Pinpoint the cell where the given text exists, returning its [x, y] midpoint coordinate. 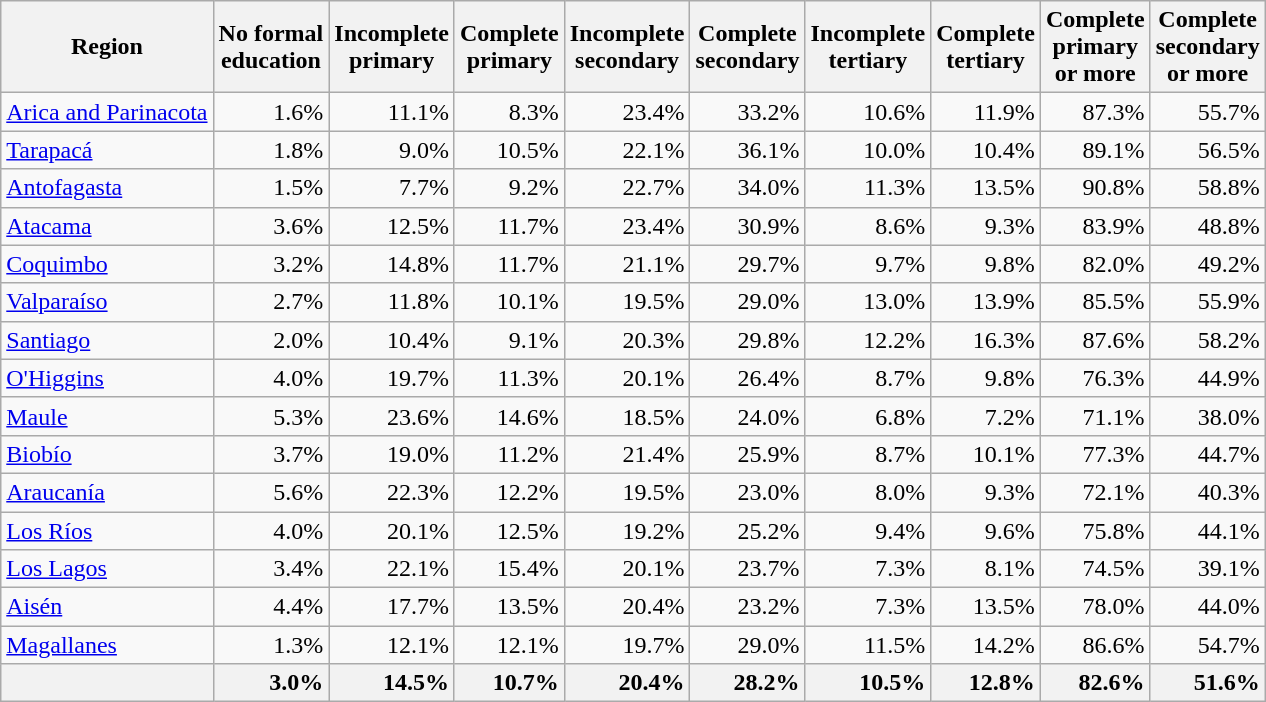
16.3% [986, 340]
21.1% [627, 264]
Santiago [107, 340]
1.8% [271, 150]
13.9% [986, 302]
22.7% [627, 188]
72.1% [1095, 492]
86.6% [1095, 645]
8.1% [986, 569]
Completesecondary [748, 47]
14.2% [986, 645]
83.9% [1095, 226]
30.9% [748, 226]
39.1% [1208, 569]
Biobío [107, 454]
44.9% [1208, 378]
9.7% [868, 264]
O'Higgins [107, 378]
Completetertiary [986, 47]
Antofagasta [107, 188]
13.0% [868, 302]
44.0% [1208, 607]
33.2% [748, 112]
82.6% [1095, 683]
58.8% [1208, 188]
34.0% [748, 188]
8.6% [868, 226]
48.8% [1208, 226]
15.4% [509, 569]
58.2% [1208, 340]
77.3% [1095, 454]
82.0% [1095, 264]
40.3% [1208, 492]
No formaleducation [271, 47]
25.2% [748, 531]
10.0% [868, 150]
7.7% [392, 188]
5.3% [271, 416]
11.8% [392, 302]
11.2% [509, 454]
Completeprimary [509, 47]
7.2% [986, 416]
87.3% [1095, 112]
4.4% [271, 607]
Completeprimaryor more [1095, 47]
Aisén [107, 607]
Valparaíso [107, 302]
3.0% [271, 683]
1.5% [271, 188]
Incompletesecondary [627, 47]
Los Ríos [107, 531]
Maule [107, 416]
85.5% [1095, 302]
Magallanes [107, 645]
75.8% [1095, 531]
74.5% [1095, 569]
Incompletetertiary [868, 47]
49.2% [1208, 264]
87.6% [1095, 340]
Incompleteprimary [392, 47]
3.2% [271, 264]
24.0% [748, 416]
17.7% [392, 607]
56.5% [1208, 150]
25.9% [748, 454]
2.0% [271, 340]
9.2% [509, 188]
90.8% [1095, 188]
23.6% [392, 416]
1.3% [271, 645]
54.7% [1208, 645]
1.6% [271, 112]
18.5% [627, 416]
36.1% [748, 150]
19.0% [392, 454]
Completesecondaryor more [1208, 47]
55.7% [1208, 112]
Atacama [107, 226]
44.1% [1208, 531]
2.7% [271, 302]
28.2% [748, 683]
6.8% [868, 416]
89.1% [1095, 150]
Araucanía [107, 492]
Arica and Parinacota [107, 112]
55.9% [1208, 302]
10.6% [868, 112]
9.0% [392, 150]
12.8% [986, 683]
51.6% [1208, 683]
19.2% [627, 531]
44.7% [1208, 454]
8.3% [509, 112]
20.3% [627, 340]
11.1% [392, 112]
3.4% [271, 569]
9.1% [509, 340]
23.7% [748, 569]
11.9% [986, 112]
14.6% [509, 416]
8.0% [868, 492]
29.8% [748, 340]
3.7% [271, 454]
Tarapacá [107, 150]
71.1% [1095, 416]
14.8% [392, 264]
9.6% [986, 531]
9.4% [868, 531]
3.6% [271, 226]
23.2% [748, 607]
23.0% [748, 492]
10.7% [509, 683]
Region [107, 47]
11.5% [868, 645]
21.4% [627, 454]
14.5% [392, 683]
22.3% [392, 492]
Los Lagos [107, 569]
38.0% [1208, 416]
26.4% [748, 378]
76.3% [1095, 378]
Coquimbo [107, 264]
78.0% [1095, 607]
29.7% [748, 264]
5.6% [271, 492]
